Determine the (X, Y) coordinate at the center of the cell enclosing the given text.  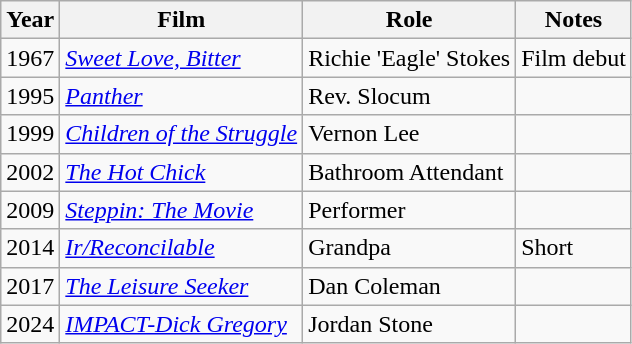
2009 (30, 210)
Dan Coleman (410, 286)
The Hot Chick (182, 172)
2014 (30, 248)
2017 (30, 286)
The Leisure Seeker (182, 286)
Panther (182, 96)
Vernon Lee (410, 134)
Role (410, 20)
1995 (30, 96)
Film (182, 20)
Grandpa (410, 248)
1967 (30, 58)
2002 (30, 172)
Bathroom Attendant (410, 172)
Film debut (574, 58)
Richie 'Eagle' Stokes (410, 58)
Steppin: The Movie (182, 210)
Sweet Love, Bitter (182, 58)
IMPACT-Dick Gregory (182, 324)
Year (30, 20)
Performer (410, 210)
Short (574, 248)
Notes (574, 20)
Ir/Reconcilable (182, 248)
2024 (30, 324)
Jordan Stone (410, 324)
1999 (30, 134)
Rev. Slocum (410, 96)
Children of the Struggle (182, 134)
